Output the (X, Y) coordinate of the center of the cell containing the given text.  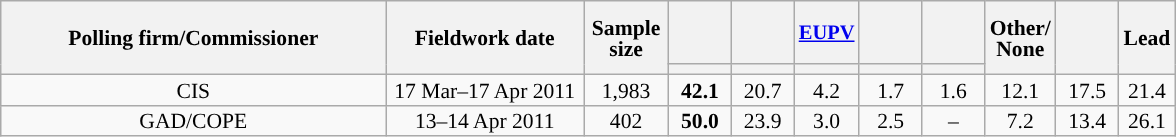
Lead (1148, 38)
1.6 (954, 90)
17 Mar–17 Apr 2011 (485, 90)
Polling firm/Commissioner (194, 38)
Fieldwork date (485, 38)
– (954, 120)
2.5 (890, 120)
21.4 (1148, 90)
402 (626, 120)
7.2 (1020, 120)
4.2 (826, 90)
13.4 (1088, 120)
17.5 (1088, 90)
1,983 (626, 90)
13–14 Apr 2011 (485, 120)
Other/None (1020, 38)
Sample size (626, 38)
42.1 (700, 90)
CIS (194, 90)
EUPV (826, 32)
GAD/COPE (194, 120)
20.7 (762, 90)
3.0 (826, 120)
26.1 (1148, 120)
12.1 (1020, 90)
50.0 (700, 120)
23.9 (762, 120)
1.7 (890, 90)
